Extract the [x, y] coordinate from the center of the cell holding the provided text.  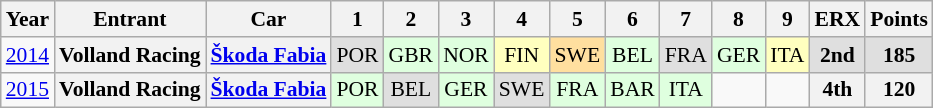
Entrant [130, 19]
BAR [632, 90]
Year [28, 19]
NOR [466, 55]
2 [412, 19]
7 [686, 19]
2015 [28, 90]
4th [838, 90]
2nd [838, 55]
Points [899, 19]
6 [632, 19]
1 [357, 19]
8 [738, 19]
9 [787, 19]
185 [899, 55]
120 [899, 90]
FIN [522, 55]
2014 [28, 55]
ERX [838, 19]
Car [269, 19]
3 [466, 19]
4 [522, 19]
5 [577, 19]
GBR [412, 55]
